Extract the (x, y) coordinate from the center of the cell holding the provided text.  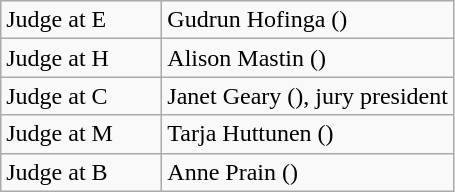
Alison Mastin () (308, 58)
Gudrun Hofinga () (308, 20)
Janet Geary (), jury president (308, 96)
Anne Prain () (308, 172)
Tarja Huttunen () (308, 134)
Judge at C (82, 96)
Judge at H (82, 58)
Judge at B (82, 172)
Judge at M (82, 134)
Judge at E (82, 20)
